Detect which cell encompasses the target text, then output its [x, y] center coordinate. 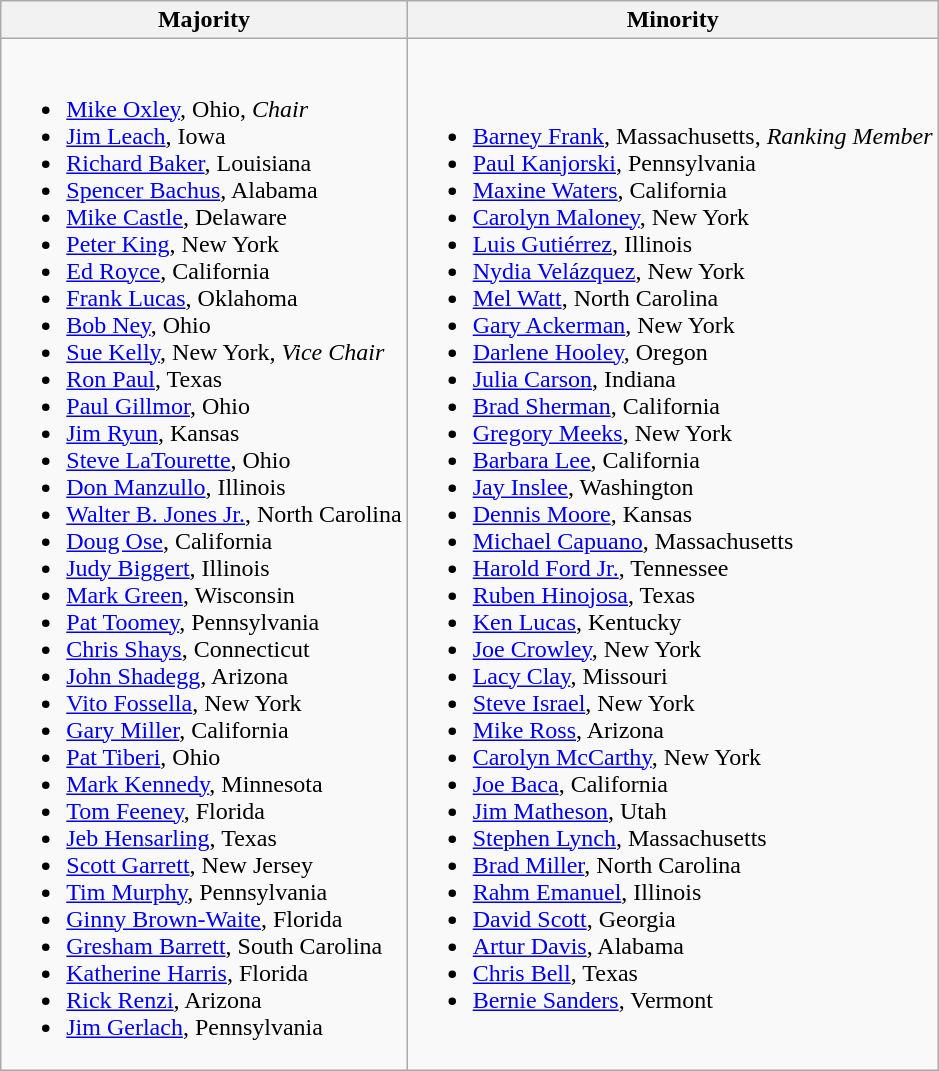
Minority [672, 20]
Majority [204, 20]
